For the text-containing cell, return its midpoint in [x, y] coordinate format. 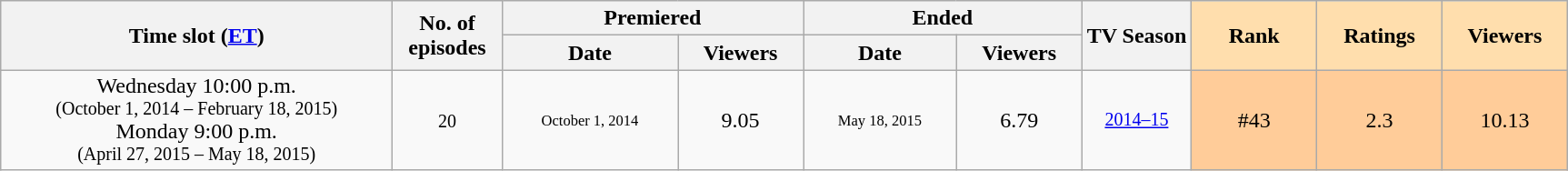
Premiered [653, 18]
Ended [944, 18]
Rank [1254, 35]
No. ofepisodes [447, 35]
9.05 [741, 120]
October 1, 2014 [589, 120]
20 [447, 120]
#43 [1254, 120]
TV Season [1136, 35]
May 18, 2015 [880, 120]
Time slot (ET) [196, 35]
Ratings [1380, 35]
2014–15 [1136, 120]
10.13 [1505, 120]
2.3 [1380, 120]
6.79 [1019, 120]
Wednesday 10:00 p.m.(October 1, 2014 – February 18, 2015)Monday 9:00 p.m.(April 27, 2015 – May 18, 2015) [196, 120]
